Return [X, Y] of the center of cell containing provided text 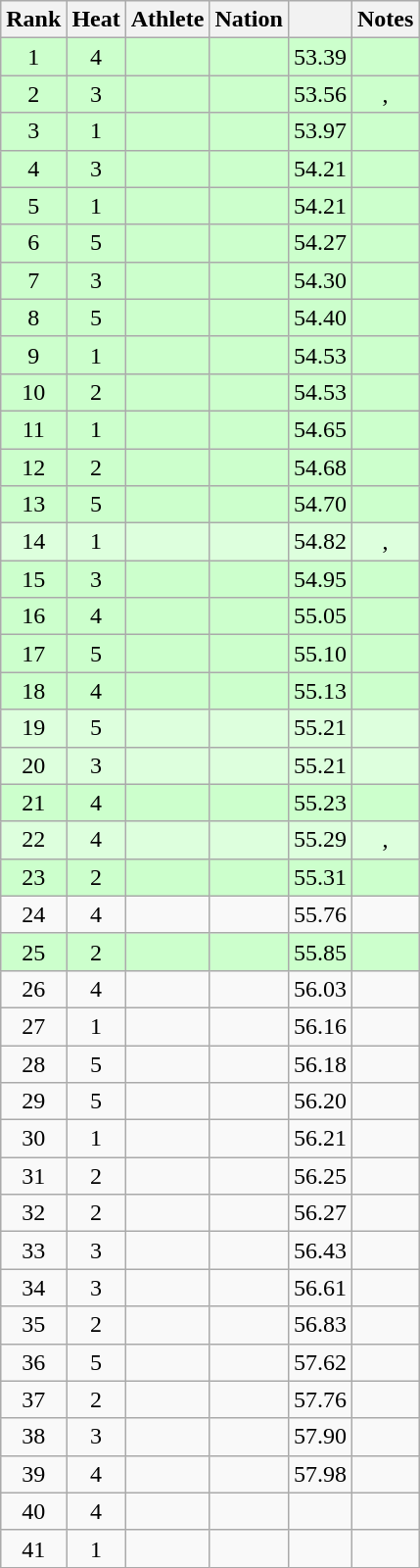
8 [33, 318]
Heat [96, 20]
53.97 [319, 131]
18 [33, 691]
54.27 [319, 243]
35 [33, 1325]
22 [33, 840]
55.13 [319, 691]
40 [33, 1511]
55.23 [319, 803]
54.82 [319, 542]
55.29 [319, 840]
39 [33, 1474]
26 [33, 989]
16 [33, 616]
Rank [33, 20]
54.65 [319, 429]
56.27 [319, 1213]
38 [33, 1437]
56.03 [319, 989]
54.95 [319, 579]
55.31 [319, 877]
57.62 [319, 1362]
54.30 [319, 280]
32 [33, 1213]
37 [33, 1399]
56.83 [319, 1325]
17 [33, 654]
21 [33, 803]
29 [33, 1102]
54.68 [319, 467]
12 [33, 467]
56.20 [319, 1102]
54.40 [319, 318]
25 [33, 952]
28 [33, 1063]
11 [33, 429]
13 [33, 505]
56.21 [319, 1139]
41 [33, 1548]
15 [33, 579]
36 [33, 1362]
31 [33, 1176]
27 [33, 1026]
10 [33, 392]
9 [33, 355]
56.61 [319, 1288]
55.76 [319, 914]
55.05 [319, 616]
56.43 [319, 1250]
56.25 [319, 1176]
7 [33, 280]
55.10 [319, 654]
57.76 [319, 1399]
34 [33, 1288]
56.18 [319, 1063]
6 [33, 243]
53.56 [319, 94]
Nation [249, 20]
Notes [385, 20]
24 [33, 914]
53.39 [319, 57]
19 [33, 728]
33 [33, 1250]
20 [33, 765]
Athlete [167, 20]
54.70 [319, 505]
30 [33, 1139]
57.98 [319, 1474]
14 [33, 542]
23 [33, 877]
56.16 [319, 1026]
55.85 [319, 952]
57.90 [319, 1437]
